For the text-containing cell, return its midpoint in (x, y) coordinate format. 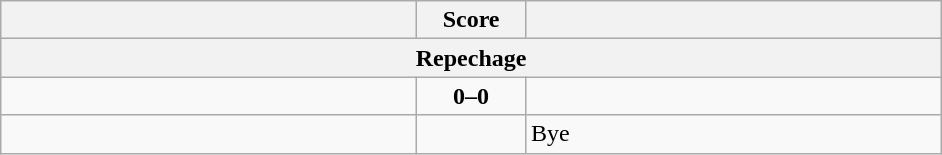
0–0 (472, 96)
Score (472, 20)
Bye (733, 134)
Repechage (472, 58)
